Return (x, y) of the center of cell containing provided text 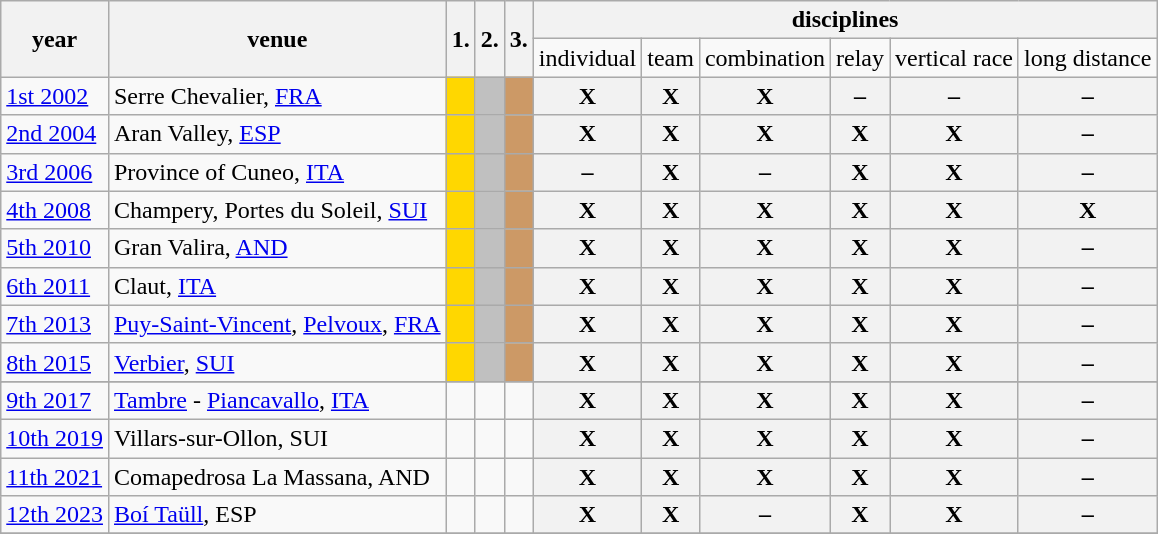
8th 2015 (55, 362)
5th 2010 (55, 248)
11th 2021 (55, 477)
disciplines (845, 20)
relay (860, 58)
Villars-sur-Ollon, SUI (277, 438)
3. (518, 39)
Aran Valley, ESP (277, 134)
Tambre - Piancavallo, ITA (277, 400)
7th 2013 (55, 324)
2. (490, 39)
4th 2008 (55, 210)
Puy-Saint-Vincent, Pelvoux, FRA (277, 324)
Serre Chevalier, FRA (277, 96)
Boí Taüll, ESP (277, 515)
combination (764, 58)
team (671, 58)
Gran Valira, AND (277, 248)
Comapedrosa La Massana, AND (277, 477)
1. (460, 39)
3rd 2006 (55, 172)
9th 2017 (55, 400)
Province of Cuneo, ITA (277, 172)
venue (277, 39)
Champery, Portes du Soleil, SUI (277, 210)
year (55, 39)
long distance (1087, 58)
individual (587, 58)
2nd 2004 (55, 134)
12th 2023 (55, 515)
Verbier, SUI (277, 362)
vertical race (954, 58)
Claut, ITA (277, 286)
10th 2019 (55, 438)
1st 2002 (55, 96)
6th 2011 (55, 286)
